Return the (X, Y) coordinate for the center point of the cell that contains the specified text.  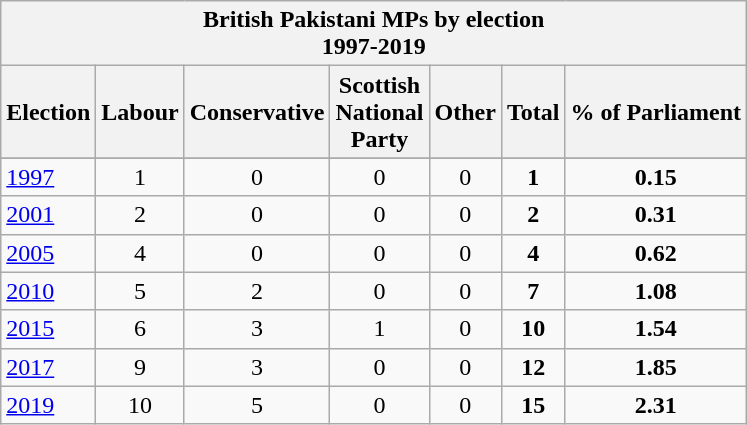
0.15 (656, 177)
British Pakistani MPs by election1997-2019 (374, 34)
2.31 (656, 405)
9 (140, 367)
Conservative (257, 112)
0.62 (656, 253)
1.08 (656, 291)
1.85 (656, 367)
2005 (48, 253)
% of Parliament (656, 112)
2010 (48, 291)
6 (140, 329)
ScottishNationalParty (380, 112)
7 (533, 291)
Election (48, 112)
Total (533, 112)
15 (533, 405)
2001 (48, 215)
2015 (48, 329)
12 (533, 367)
1.54 (656, 329)
2019 (48, 405)
Labour (140, 112)
1997 (48, 177)
0.31 (656, 215)
2017 (48, 367)
Other (465, 112)
